Provide the [X, Y] coordinate of the cell's center where the given text is located.  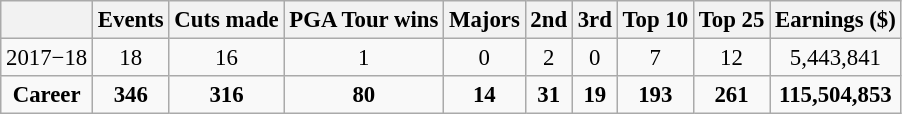
12 [731, 58]
115,504,853 [836, 95]
Career [47, 95]
Earnings ($) [836, 20]
316 [226, 95]
7 [655, 58]
2nd [548, 20]
80 [364, 95]
2017−18 [47, 58]
3rd [594, 20]
16 [226, 58]
Cuts made [226, 20]
5,443,841 [836, 58]
19 [594, 95]
1 [364, 58]
2 [548, 58]
14 [484, 95]
31 [548, 95]
346 [131, 95]
193 [655, 95]
PGA Tour wins [364, 20]
Top 25 [731, 20]
18 [131, 58]
261 [731, 95]
Top 10 [655, 20]
Majors [484, 20]
Events [131, 20]
